Find where the given text appears and provide that cell's center as (X, Y) coordinate. 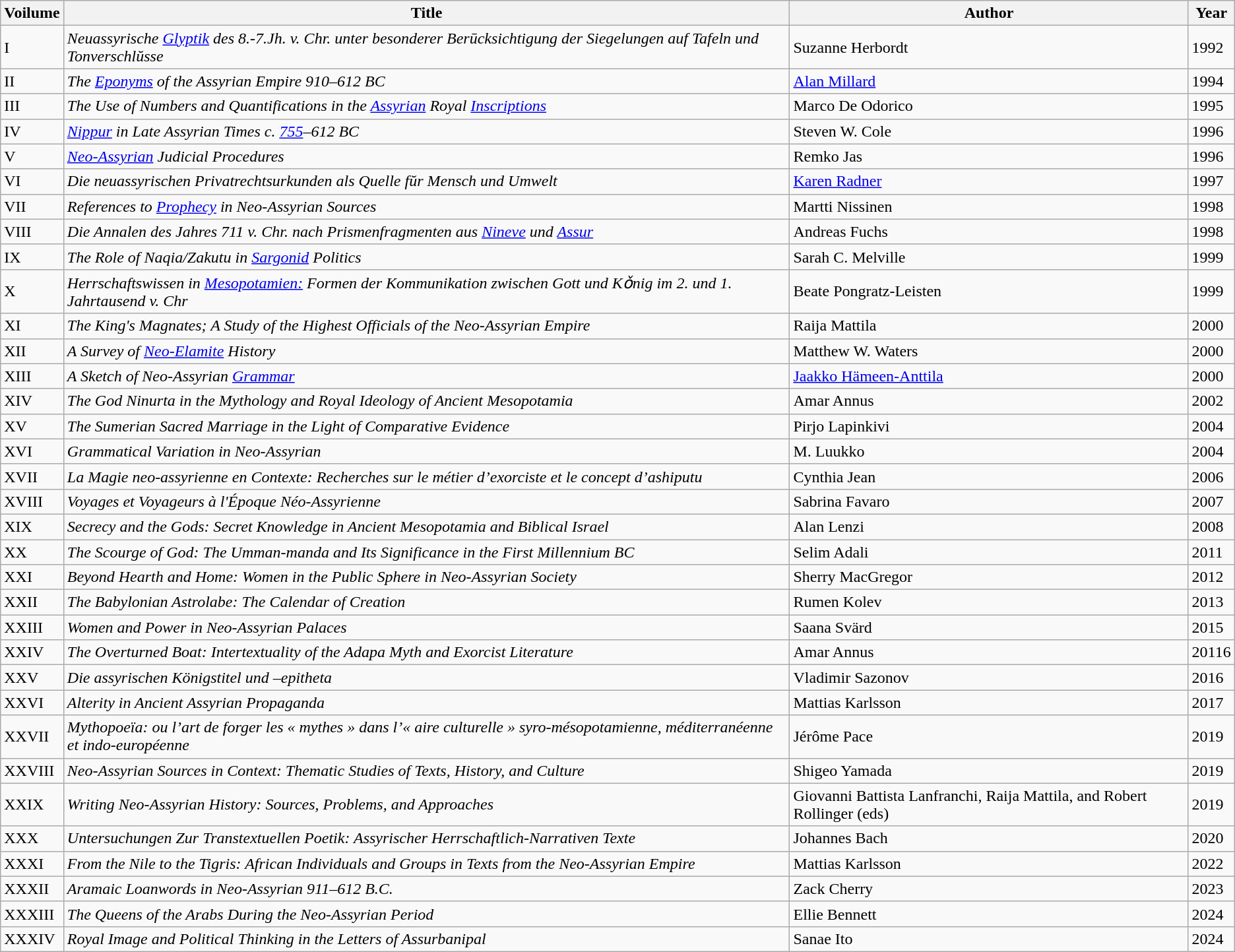
VIII (32, 232)
Jaakko Hämeen-Anttila (989, 376)
The King's Magnates; A Study of the Highest Officials of the Neo-Assyrian Empire (426, 326)
Sarah C. Melville (989, 257)
M. Luukko (989, 451)
Royal Image and Political Thinking in the Letters of Assurbanipal (426, 939)
2017 (1211, 703)
Giovanni Battista Lanfranchi, Raija Mattila, and Robert Rollinger (eds) (989, 805)
Cynthia Jean (989, 476)
Ellie Bennett (989, 914)
XXX (32, 839)
XI (32, 326)
XXVIII (32, 771)
Nippur in Late Assyrian Times c. 755–612 BC (426, 131)
The Eponyms of the Assyrian Empire 910–612 BC (426, 81)
XX (32, 552)
XIX (32, 526)
A Survey of Neo-Elamite History (426, 351)
From the Nile to the Tigris: African Individuals and Groups in Texts from the Neo-Assyrian Empire (426, 864)
XXV (32, 678)
The Scourge of God: The Umman-manda and Its Significance in the First Millennium BC (426, 552)
XVIII (32, 501)
1995 (1211, 106)
The Sumerian Sacred Marriage in the Light of Comparative Evidence (426, 426)
Saana Svärd (989, 627)
1997 (1211, 181)
XXVI (32, 703)
Neo-Assyrian Judicial Procedures (426, 156)
The Overturned Boat: Intertextuality of the Adapa Myth and Exorcist Literature (426, 652)
Untersuchungen Zur Transtextuellen Poetik: Assyrischer Herrschaftlich-Narrativen Texte (426, 839)
Suzanne Herbordt (989, 48)
Steven W. Cole (989, 131)
Die assyrischen Königstitel und –epitheta (426, 678)
Grammatical Variation in Neo-Assyrian (426, 451)
2023 (1211, 889)
Sabrina Favaro (989, 501)
2011 (1211, 552)
Neo-Assyrian Sources in Context: Thematic Studies of Texts, History, and Culture (426, 771)
XXVII (32, 736)
Alterity in Ancient Assyrian Propaganda (426, 703)
Die neuassyrischen Privatrechtsurkunden als Quelle fŭr Mensch und Umwelt (426, 181)
2013 (1211, 602)
2015 (1211, 627)
XXXII (32, 889)
1992 (1211, 48)
XXIII (32, 627)
Beyond Hearth and Home: Women in the Public Sphere in Neo-Assyrian Society (426, 577)
Sanae Ito (989, 939)
Alan Millard (989, 81)
Secrecy and the Gods: Secret Knowledge in Ancient Mesopotamia and Biblical Israel (426, 526)
Martti Nissinen (989, 206)
III (32, 106)
VII (32, 206)
Rumen Kolev (989, 602)
I (32, 48)
2006 (1211, 476)
Zack Cherry (989, 889)
2016 (1211, 678)
XIII (32, 376)
XXIX (32, 805)
Karen Radner (989, 181)
XXXIV (32, 939)
The Queens of the Arabs During the Neo-Assyrian Period (426, 914)
Beate Pongratz-Leisten (989, 292)
Vladimir Sazonov (989, 678)
Title (426, 13)
La Magie neo-assyrienne en Contexte: Recherches sur le métier d’exorciste et le concept d’ashiputu (426, 476)
2007 (1211, 501)
A Sketch of Neo-Assyrian Grammar (426, 376)
Herrschaftswissen in Mesopotamien: Formen der Kommunikation zwischen Gott und Kǒnig im 2. und 1. Jahrtausend v. Chr (426, 292)
Aramaic Loanwords in Neo-Assyrian 911–612 B.C. (426, 889)
IV (32, 131)
Remko Jas (989, 156)
XXXI (32, 864)
VI (32, 181)
XXXIII (32, 914)
XXIV (32, 652)
2012 (1211, 577)
Andreas Fuchs (989, 232)
Jérôme Pace (989, 736)
Johannes Bach (989, 839)
20116 (1211, 652)
Die Annalen des Jahres 711 v. Chr. nach Prismenfragmenten aus Nineve und Assur (426, 232)
The Babylonian Astrolabe: The Calendar of Creation (426, 602)
XXII (32, 602)
The Role of Naqia/Zakutu in Sargonid Politics (426, 257)
Women and Power in Neo-Assyrian Palaces (426, 627)
II (32, 81)
2002 (1211, 401)
IX (32, 257)
XVII (32, 476)
The God Ninurta in the Mythology and Royal Ideology of Ancient Mesopotamia (426, 401)
XV (32, 426)
Voyages et Voyageurs à l'Époque Néo-Assyrienne (426, 501)
Raija Mattila (989, 326)
Selim Adali (989, 552)
Shigeo Yamada (989, 771)
2020 (1211, 839)
Pirjo Lapinkivi (989, 426)
Marco De Odorico (989, 106)
Writing Neo-Assyrian History: Sources, Problems, and Approaches (426, 805)
XVI (32, 451)
The Use of Numbers and Quantifications in the Assyrian Royal Inscriptions (426, 106)
XIV (32, 401)
Sherry MacGregor (989, 577)
XII (32, 351)
Mythopoeïa: ou l’art de forger les « mythes » dans l’« aire culturelle » syro-mésopotamienne, méditerranéenne et indo-européenne (426, 736)
Alan Lenzi (989, 526)
Neuassyrische Glyptik des 8.-7.Jh. v. Chr. unter besonderer Berūcksichtigung der Siegelungen auf Tafeln und Tonverschlŭsse (426, 48)
Voilume (32, 13)
References to Prophecy in Neo-Assyrian Sources (426, 206)
Author (989, 13)
Year (1211, 13)
XXI (32, 577)
X (32, 292)
2008 (1211, 526)
1994 (1211, 81)
V (32, 156)
Matthew W. Waters (989, 351)
2022 (1211, 864)
